Locate the cell with the specified text and output its (X, Y) center coordinate. 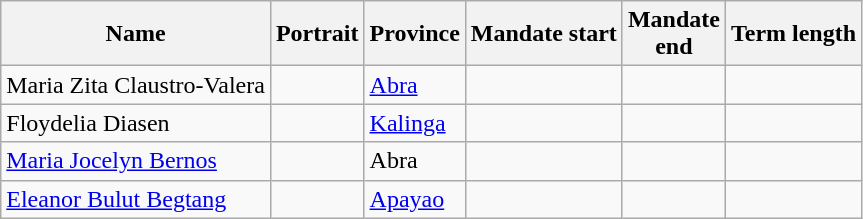
Portrait (317, 34)
Name (136, 34)
Mandateend (674, 34)
Maria Zita Claustro-Valera (136, 85)
Floydelia Diasen (136, 123)
Kalinga (414, 123)
Province (414, 34)
Mandate start (544, 34)
Apayao (414, 199)
Maria Jocelyn Bernos (136, 161)
Eleanor Bulut Begtang (136, 199)
Term length (793, 34)
